Pinpoint the cell where the given text exists, returning its (x, y) midpoint coordinate. 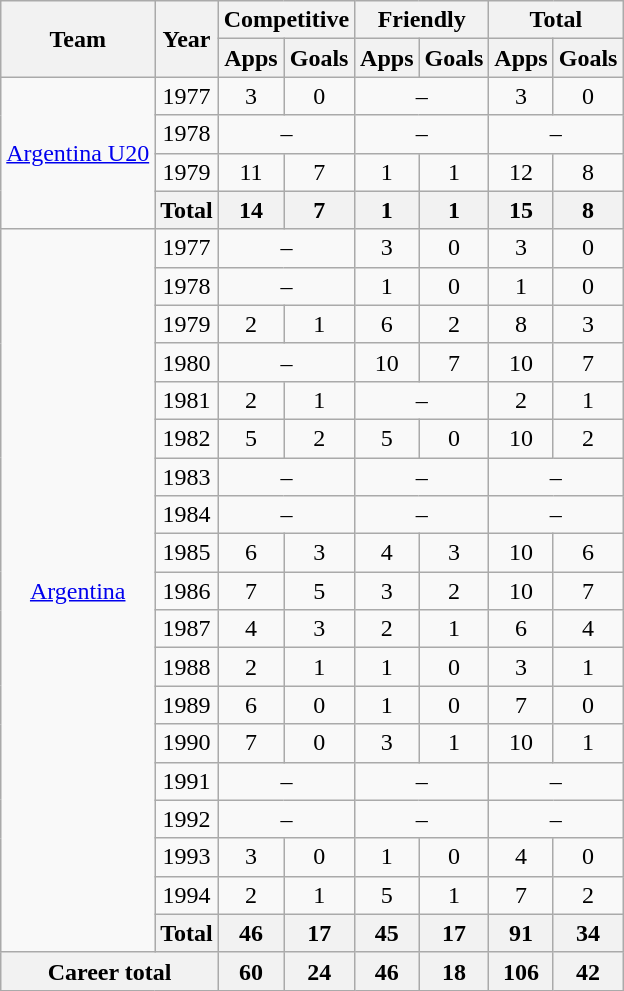
45 (387, 933)
1990 (187, 743)
34 (588, 933)
1983 (187, 477)
14 (250, 210)
11 (250, 172)
91 (521, 933)
1982 (187, 438)
1984 (187, 515)
1987 (187, 629)
1989 (187, 705)
Friendly (422, 20)
1980 (187, 362)
1991 (187, 781)
106 (521, 971)
Competitive (286, 20)
1994 (187, 895)
42 (588, 971)
1981 (187, 400)
18 (454, 971)
Team (78, 39)
1992 (187, 819)
1986 (187, 591)
15 (521, 210)
Career total (110, 971)
Argentina (78, 590)
24 (320, 971)
12 (521, 172)
1985 (187, 553)
Year (187, 39)
60 (250, 971)
Argentina U20 (78, 153)
1993 (187, 857)
1988 (187, 667)
